Scan for the cell matching the given text and deliver its [x, y] coordinate at center. 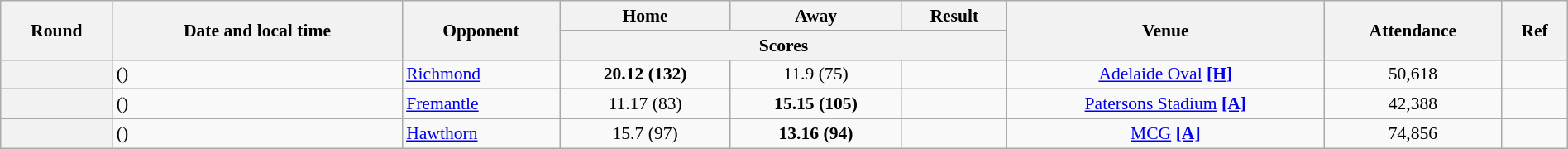
74,856 [1413, 134]
50,618 [1413, 74]
Round [56, 30]
Result [954, 16]
20.12 (132) [645, 74]
Away [815, 16]
15.15 (105) [815, 104]
11.17 (83) [645, 104]
Opponent [481, 30]
15.7 (97) [645, 134]
42,388 [1413, 104]
Fremantle [481, 104]
Attendance [1413, 30]
Adelaide Oval [H] [1166, 74]
Home [645, 16]
MCG [A] [1166, 134]
Venue [1166, 30]
13.16 (94) [815, 134]
Hawthorn [481, 134]
Scores [784, 46]
Ref [1535, 30]
Date and local time [257, 30]
Richmond [481, 74]
11.9 (75) [815, 74]
Patersons Stadium [A] [1166, 104]
